Capture the cell that displays the provided text and extract its [x, y] central coordinate. 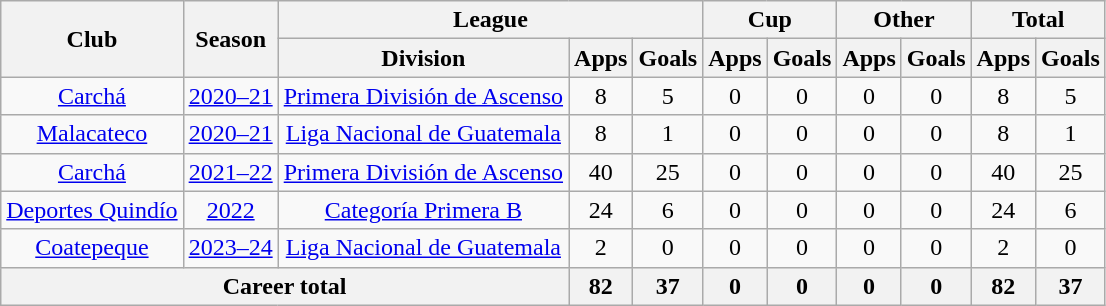
Total [1038, 20]
Club [92, 39]
2021–22 [230, 172]
Categoría Primera B [423, 210]
Other [904, 20]
Division [423, 58]
2022 [230, 210]
2023–24 [230, 248]
Deportes Quindío [92, 210]
League [490, 20]
Coatepeque [92, 248]
Cup [770, 20]
Season [230, 39]
Career total [285, 286]
Malacateco [92, 134]
